For the text-containing cell, return its midpoint in (x, y) coordinate format. 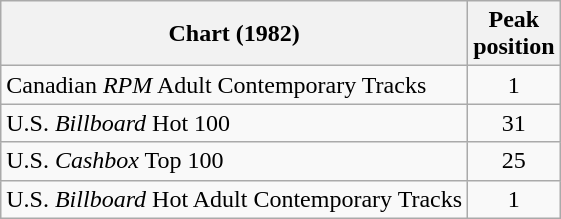
U.S. Cashbox Top 100 (234, 161)
25 (514, 161)
Peakposition (514, 34)
U.S. Billboard Hot Adult Contemporary Tracks (234, 199)
U.S. Billboard Hot 100 (234, 123)
Canadian RPM Adult Contemporary Tracks (234, 85)
Chart (1982) (234, 34)
31 (514, 123)
